Return (X, Y) of the center of cell containing provided text 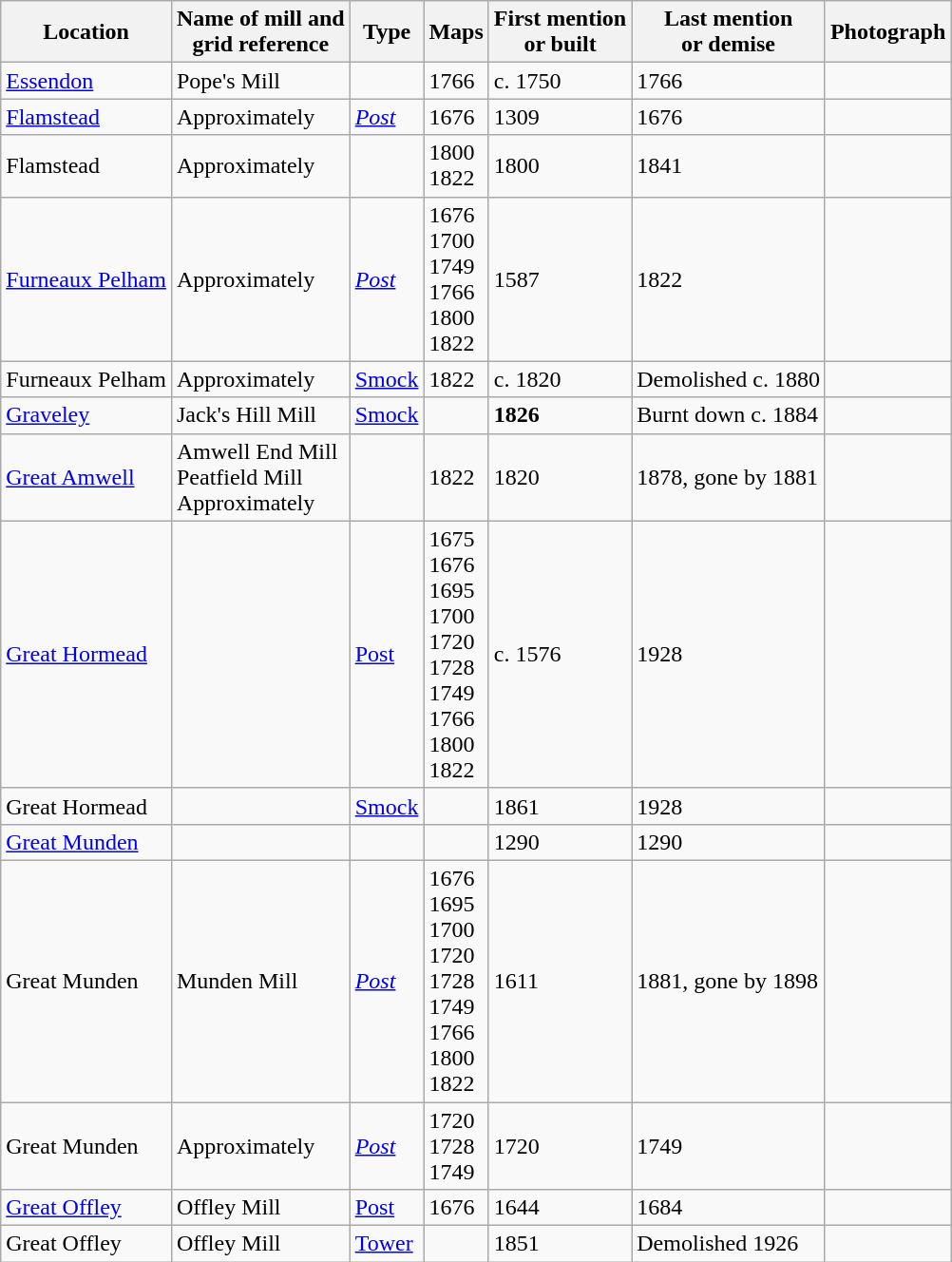
c. 1750 (560, 81)
167616951700172017281749176618001822 (456, 981)
First mentionor built (560, 32)
Photograph (887, 32)
c. 1820 (560, 379)
18001822 (456, 165)
Location (86, 32)
Jack's Hill Mill (260, 415)
1820 (560, 477)
c. 1576 (560, 654)
Demolished 1926 (729, 1244)
1878, gone by 1881 (729, 477)
Amwell End MillPeatfield MillApproximately (260, 477)
1587 (560, 279)
1644 (560, 1208)
Graveley (86, 415)
1684 (729, 1208)
1881, gone by 1898 (729, 981)
Maps (456, 32)
Great Amwell (86, 477)
Type (387, 32)
Last mention or demise (729, 32)
167617001749176618001822 (456, 279)
Munden Mill (260, 981)
1851 (560, 1244)
1861 (560, 806)
Burnt down c. 1884 (729, 415)
Pope's Mill (260, 81)
1309 (560, 117)
1749 (729, 1146)
1800 (560, 165)
1720 (560, 1146)
Name of mill andgrid reference (260, 32)
1826 (560, 415)
Essendon (86, 81)
1611 (560, 981)
1841 (729, 165)
Tower (387, 1244)
172017281749 (456, 1146)
Demolished c. 1880 (729, 379)
1675167616951700172017281749176618001822 (456, 654)
